Return the (x, y) coordinate for the center point of the cell that contains the specified text.  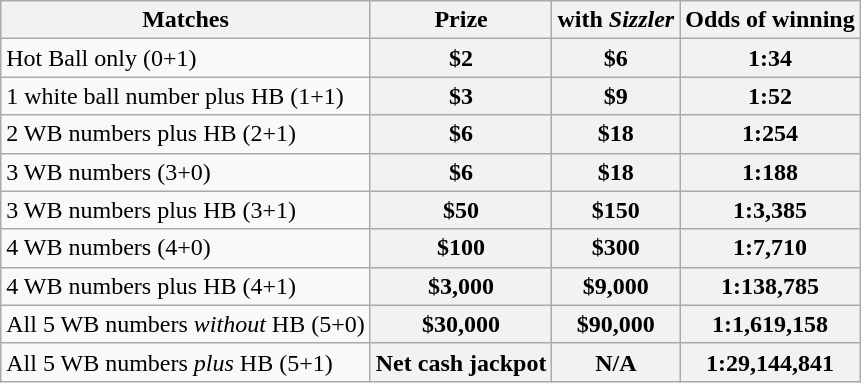
with Sizzler (616, 20)
All 5 WB numbers plus HB (5+1) (186, 362)
$30,000 (461, 324)
4 WB numbers (4+0) (186, 248)
$9,000 (616, 286)
N/A (616, 362)
Net cash jackpot (461, 362)
4 WB numbers plus HB (4+1) (186, 286)
$50 (461, 210)
Prize (461, 20)
$100 (461, 248)
$2 (461, 58)
$90,000 (616, 324)
1 white ball number plus HB (1+1) (186, 96)
1:1,619,158 (770, 324)
$3 (461, 96)
1:138,785 (770, 286)
1:3,385 (770, 210)
2 WB numbers plus HB (2+1) (186, 134)
1:188 (770, 172)
3 WB numbers plus HB (3+1) (186, 210)
All 5 WB numbers without HB (5+0) (186, 324)
Hot Ball only (0+1) (186, 58)
Odds of winning (770, 20)
1:7,710 (770, 248)
3 WB numbers (3+0) (186, 172)
1:254 (770, 134)
1:34 (770, 58)
Matches (186, 20)
1:52 (770, 96)
$9 (616, 96)
$150 (616, 210)
$300 (616, 248)
$3,000 (461, 286)
1:29,144,841 (770, 362)
